Capture the cell that displays the provided text and extract its [x, y] central coordinate. 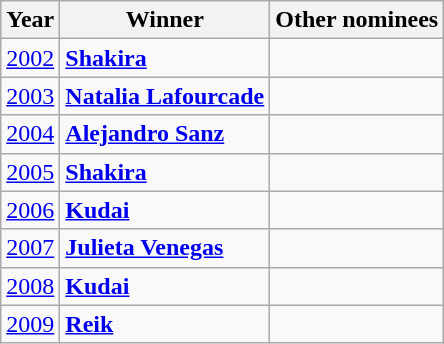
Julieta Venegas [165, 248]
Alejandro Sanz [165, 134]
Natalia Lafourcade [165, 96]
2007 [30, 248]
Winner [165, 20]
Year [30, 20]
2002 [30, 58]
2009 [30, 324]
2008 [30, 286]
2005 [30, 172]
2006 [30, 210]
Reik [165, 324]
Other nominees [357, 20]
2004 [30, 134]
2003 [30, 96]
